Search for the cell housing the specified text and yield its [x, y] center coordinate. 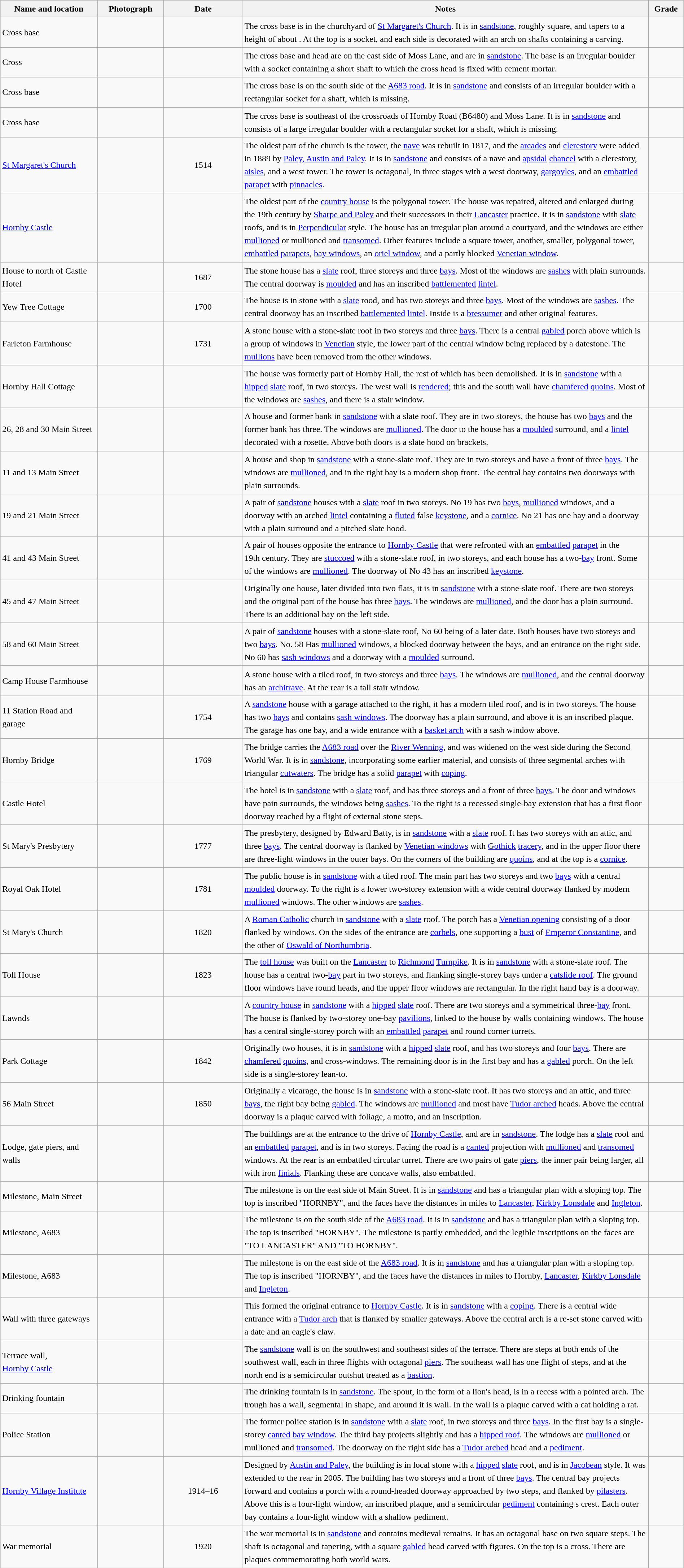
11 Station Road and garage [49, 717]
Hornby Village Institute [49, 1490]
Lawnds [49, 1018]
1920 [203, 1547]
1731 [203, 344]
1820 [203, 932]
Date [203, 9]
Toll House [49, 975]
Drinking fountain [49, 1398]
56 Main Street [49, 1104]
Terrace wall,Hornby Castle [49, 1362]
Notes [445, 9]
Photograph [131, 9]
Police Station [49, 1435]
19 and 21 Main Street [49, 515]
1823 [203, 975]
St Margaret's Church [49, 165]
1700 [203, 307]
11 and 13 Main Street [49, 473]
House to north of Castle Hotel [49, 277]
45 and 47 Main Street [49, 601]
Wall with three gateways [49, 1319]
1769 [203, 760]
41 and 43 Main Street [49, 559]
1914–16 [203, 1490]
Park Cottage [49, 1061]
1777 [203, 846]
26, 28 and 30 Main Street [49, 429]
Yew Tree Cottage [49, 307]
St Mary's Presbytery [49, 846]
Name and location [49, 9]
Cross [49, 62]
1754 [203, 717]
Hornby Castle [49, 227]
1781 [203, 889]
Lodge, gate piers, and walls [49, 1153]
Farleton Farmhouse [49, 344]
Hornby Hall Cottage [49, 386]
1687 [203, 277]
Grade [666, 9]
58 and 60 Main Street [49, 645]
St Mary's Church [49, 932]
Milestone, Main Street [49, 1197]
Castle Hotel [49, 803]
Camp House Farmhouse [49, 681]
1842 [203, 1061]
1514 [203, 165]
1850 [203, 1104]
War memorial [49, 1547]
Royal Oak Hotel [49, 889]
Hornby Bridge [49, 760]
